From the cell containing the given text, extract its center point as (x, y) coordinate. 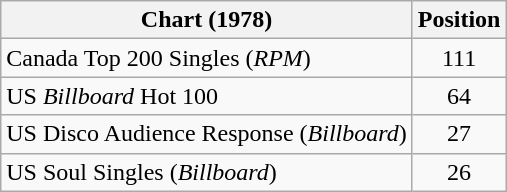
Position (459, 20)
64 (459, 96)
Canada Top 200 Singles (RPM) (206, 58)
US Disco Audience Response (Billboard) (206, 134)
27 (459, 134)
111 (459, 58)
US Soul Singles (Billboard) (206, 172)
Chart (1978) (206, 20)
26 (459, 172)
US Billboard Hot 100 (206, 96)
